Locate the cell with the specified text and output its [x, y] center coordinate. 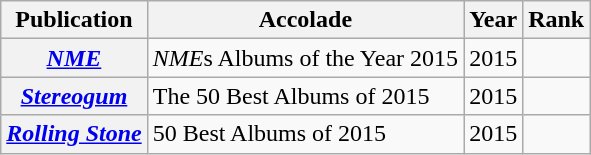
50 Best Albums of 2015 [305, 134]
The 50 Best Albums of 2015 [305, 96]
Accolade [305, 20]
Publication [74, 20]
NMEs Albums of the Year 2015 [305, 58]
Stereogum [74, 96]
Rank [556, 20]
Rolling Stone [74, 134]
Year [494, 20]
NME [74, 58]
